Capture the cell that displays the provided text and extract its [x, y] central coordinate. 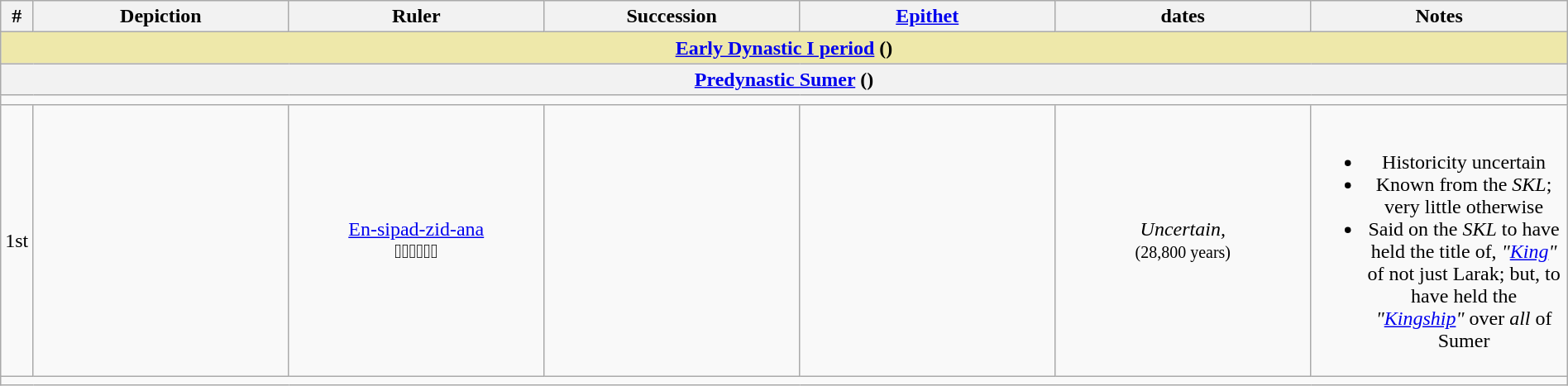
dates [1183, 17]
Notes [1439, 17]
En-sipad-zid-ana𒂗𒉺𒇻𒍣𒀭𒈾 [417, 240]
Epithet [928, 17]
Uncertain, (28,800 years) [1183, 240]
Succession [672, 17]
Predynastic Sumer () [784, 79]
Depiction [160, 17]
1st [17, 240]
Ruler [417, 17]
Early Dynastic I period () [784, 48]
# [17, 17]
